Return the [X, Y] coordinate for the center point of the cell that contains the specified text.  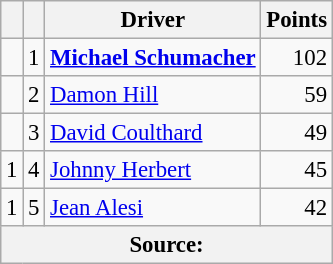
45 [296, 170]
David Coulthard [153, 133]
Source: [167, 245]
Jean Alesi [153, 208]
102 [296, 58]
49 [296, 133]
Michael Schumacher [153, 58]
Damon Hill [153, 95]
4 [34, 170]
59 [296, 95]
Points [296, 20]
3 [34, 133]
5 [34, 208]
Driver [153, 20]
42 [296, 208]
Johnny Herbert [153, 170]
2 [34, 95]
